Provide the [X, Y] coordinate of the cell's center where the given text is located.  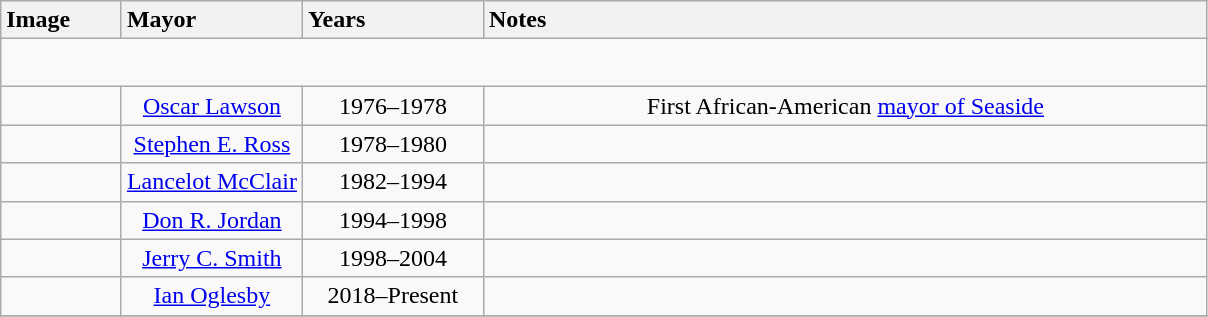
Image [62, 20]
1998–2004 [392, 258]
Mayor [212, 20]
1994–1998 [392, 220]
Stephen E. Ross [212, 144]
Notes [845, 20]
First African-American mayor of Seaside [845, 106]
1982–1994 [392, 182]
2018–Present [392, 296]
Oscar Lawson [212, 106]
Years [392, 20]
Jerry C. Smith [212, 258]
1978–1980 [392, 144]
Ian Oglesby [212, 296]
Lancelot McClair [212, 182]
Don R. Jordan [212, 220]
1976–1978 [392, 106]
